Return (x, y) of the center of cell containing provided text 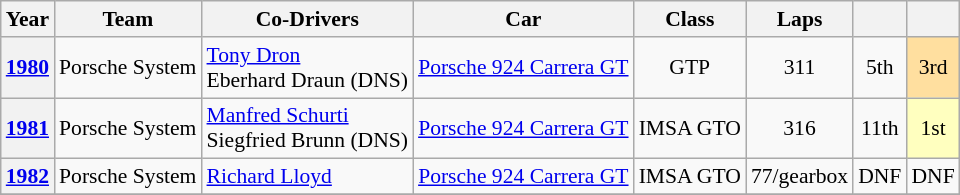
Class (690, 19)
Year (28, 19)
1st (932, 128)
GTP (690, 68)
11th (880, 128)
1981 (28, 128)
1980 (28, 68)
Manfred Schurti Siegfried Brunn (DNS) (307, 128)
Richard Lloyd (307, 177)
Tony Dron Eberhard Draun (DNS) (307, 68)
Car (524, 19)
1982 (28, 177)
311 (800, 68)
316 (800, 128)
5th (880, 68)
Co-Drivers (307, 19)
Team (128, 19)
Laps (800, 19)
3rd (932, 68)
77/gearbox (800, 177)
